Search for the cell housing the specified text and yield its [x, y] center coordinate. 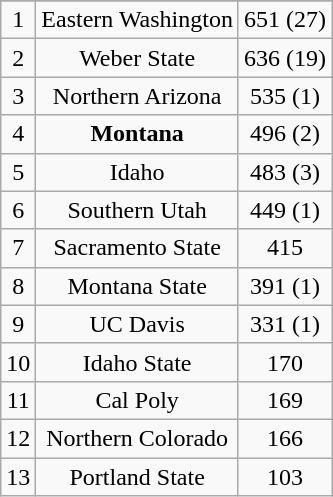
11 [18, 400]
6 [18, 210]
651 (27) [284, 20]
12 [18, 438]
Montana State [138, 286]
2 [18, 58]
13 [18, 477]
10 [18, 362]
Portland State [138, 477]
636 (19) [284, 58]
Eastern Washington [138, 20]
415 [284, 248]
170 [284, 362]
166 [284, 438]
331 (1) [284, 324]
3 [18, 96]
9 [18, 324]
169 [284, 400]
103 [284, 477]
496 (2) [284, 134]
Northern Colorado [138, 438]
535 (1) [284, 96]
8 [18, 286]
Northern Arizona [138, 96]
Idaho [138, 172]
Cal Poly [138, 400]
Sacramento State [138, 248]
5 [18, 172]
483 (3) [284, 172]
4 [18, 134]
Weber State [138, 58]
Southern Utah [138, 210]
449 (1) [284, 210]
7 [18, 248]
1 [18, 20]
UC Davis [138, 324]
391 (1) [284, 286]
Idaho State [138, 362]
Montana [138, 134]
